Find where the given text appears and provide that cell's center as (x, y) coordinate. 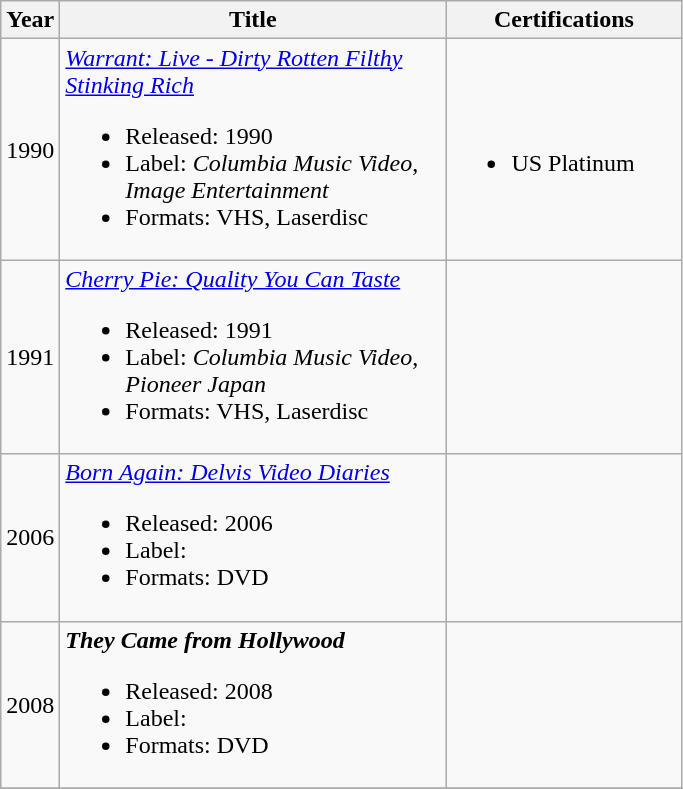
Warrant: Live - Dirty Rotten Filthy Stinking RichReleased: 1990Label: Columbia Music Video, Image EntertainmentFormats: VHS, Laserdisc (253, 150)
Certifications (564, 20)
1990 (30, 150)
1991 (30, 357)
Born Again: Delvis Video DiariesReleased: 2006Label:Formats: DVD (253, 538)
Cherry Pie: Quality You Can TasteReleased: 1991Label: Columbia Music Video, Pioneer JapanFormats: VHS, Laserdisc (253, 357)
Title (253, 20)
2008 (30, 704)
US Platinum (564, 150)
They Came from HollywoodReleased: 2008Label:Formats: DVD (253, 704)
2006 (30, 538)
Year (30, 20)
